From the cell containing the given text, extract its center point as (X, Y) coordinate. 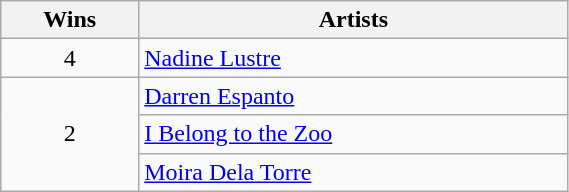
I Belong to the Zoo (354, 134)
Darren Espanto (354, 96)
Wins (70, 20)
Nadine Lustre (354, 58)
2 (70, 134)
Moira Dela Torre (354, 172)
4 (70, 58)
Artists (354, 20)
